Determine the (X, Y) coordinate at the center of the cell enclosing the given text.  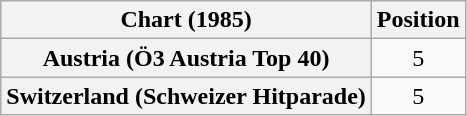
Austria (Ö3 Austria Top 40) (186, 58)
Switzerland (Schweizer Hitparade) (186, 96)
Position (418, 20)
Chart (1985) (186, 20)
